Detect which cell encompasses the target text, then output its [x, y] center coordinate. 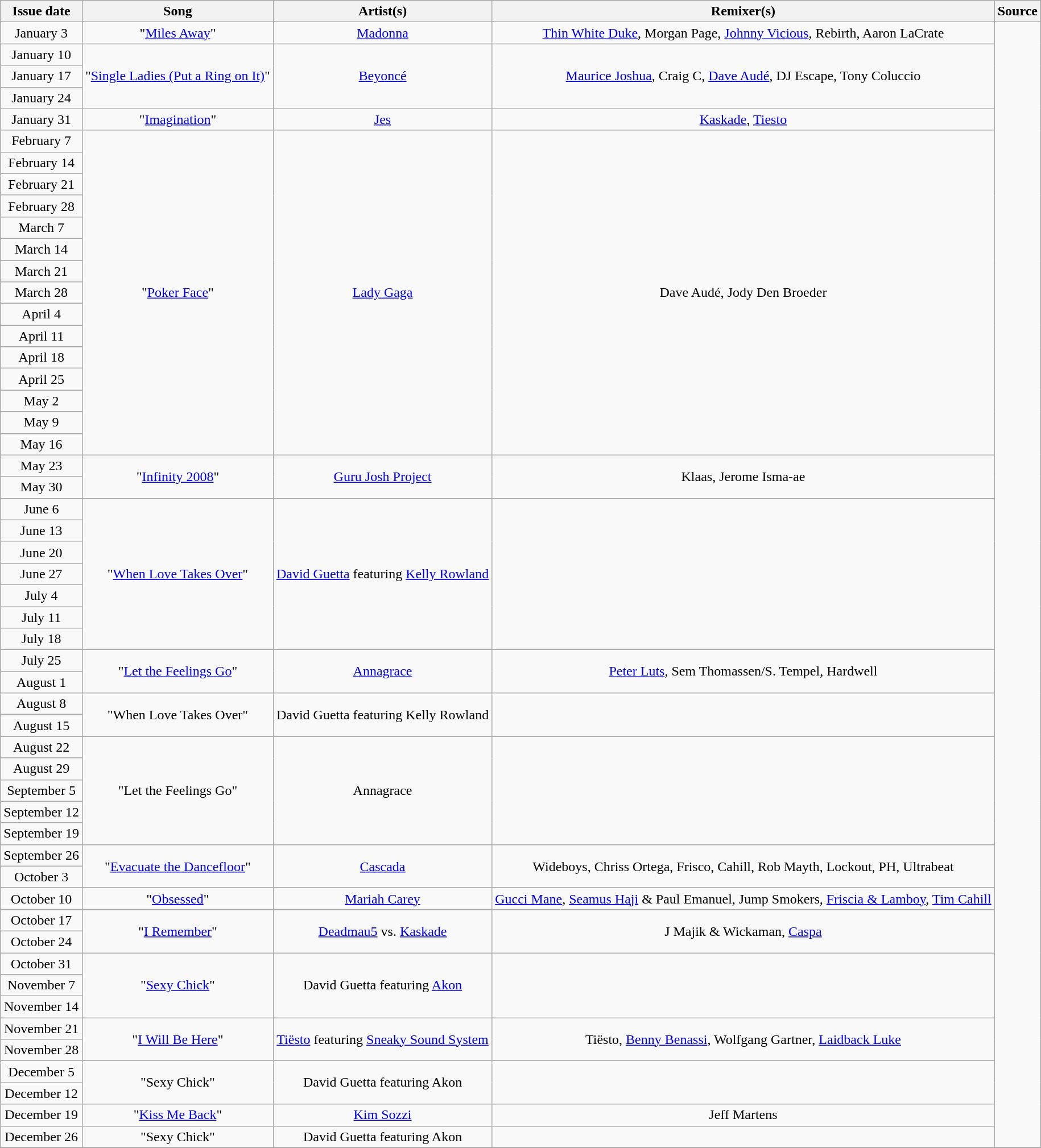
May 9 [42, 422]
August 29 [42, 769]
October 31 [42, 964]
Remixer(s) [743, 11]
January 10 [42, 55]
February 7 [42, 141]
February 21 [42, 184]
November 28 [42, 1050]
September 5 [42, 790]
Kim Sozzi [382, 1115]
April 4 [42, 314]
December 26 [42, 1137]
December 5 [42, 1072]
March 28 [42, 293]
September 26 [42, 855]
August 15 [42, 726]
October 24 [42, 942]
J Majik & Wickaman, Caspa [743, 931]
Issue date [42, 11]
Peter Luts, Sem Thomassen/S. Tempel, Hardwell [743, 672]
April 25 [42, 379]
March 7 [42, 227]
Jeff Martens [743, 1115]
August 1 [42, 682]
September 19 [42, 834]
November 14 [42, 1007]
January 31 [42, 119]
June 27 [42, 574]
Cascada [382, 866]
"Imagination" [177, 119]
"Single Ladies (Put a Ring on It)" [177, 76]
"Infinity 2008" [177, 476]
"Miles Away" [177, 33]
Deadmau5 vs. Kaskade [382, 931]
Guru Josh Project [382, 476]
Thin White Duke, Morgan Page, Johnny Vicious, Rebirth, Aaron LaCrate [743, 33]
"I Remember" [177, 931]
January 24 [42, 98]
Maurice Joshua, Craig C, Dave Audé, DJ Escape, Tony Coluccio [743, 76]
September 12 [42, 812]
"Kiss Me Back" [177, 1115]
December 12 [42, 1093]
June 20 [42, 552]
Wideboys, Chriss Ortega, Frisco, Cahill, Rob Mayth, Lockout, PH, Ultrabeat [743, 866]
August 22 [42, 747]
May 30 [42, 487]
May 2 [42, 401]
April 18 [42, 358]
Artist(s) [382, 11]
August 8 [42, 704]
"Poker Face" [177, 292]
Klaas, Jerome Isma-ae [743, 476]
November 21 [42, 1029]
Dave Audé, Jody Den Broeder [743, 292]
Beyoncé [382, 76]
July 4 [42, 595]
Tiësto, Benny Benassi, Wolfgang Gartner, Laidback Luke [743, 1039]
Source [1017, 11]
"Evacuate the Dancefloor" [177, 866]
October 3 [42, 877]
Madonna [382, 33]
March 21 [42, 271]
May 23 [42, 466]
Jes [382, 119]
January 17 [42, 76]
February 14 [42, 163]
July 11 [42, 617]
Tiësto featuring Sneaky Sound System [382, 1039]
Song [177, 11]
April 11 [42, 336]
Lady Gaga [382, 292]
Gucci Mane, Seamus Haji & Paul Emanuel, Jump Smokers, Friscia & Lamboy, Tim Cahill [743, 898]
November 7 [42, 985]
"Obsessed" [177, 898]
March 14 [42, 249]
Mariah Carey [382, 898]
February 28 [42, 206]
May 16 [42, 444]
July 25 [42, 661]
January 3 [42, 33]
July 18 [42, 639]
"I Will Be Here" [177, 1039]
October 10 [42, 898]
October 17 [42, 920]
Kaskade, Tiesto [743, 119]
June 13 [42, 531]
December 19 [42, 1115]
June 6 [42, 509]
